Return the [x, y] coordinate for the center point of the cell that contains the specified text.  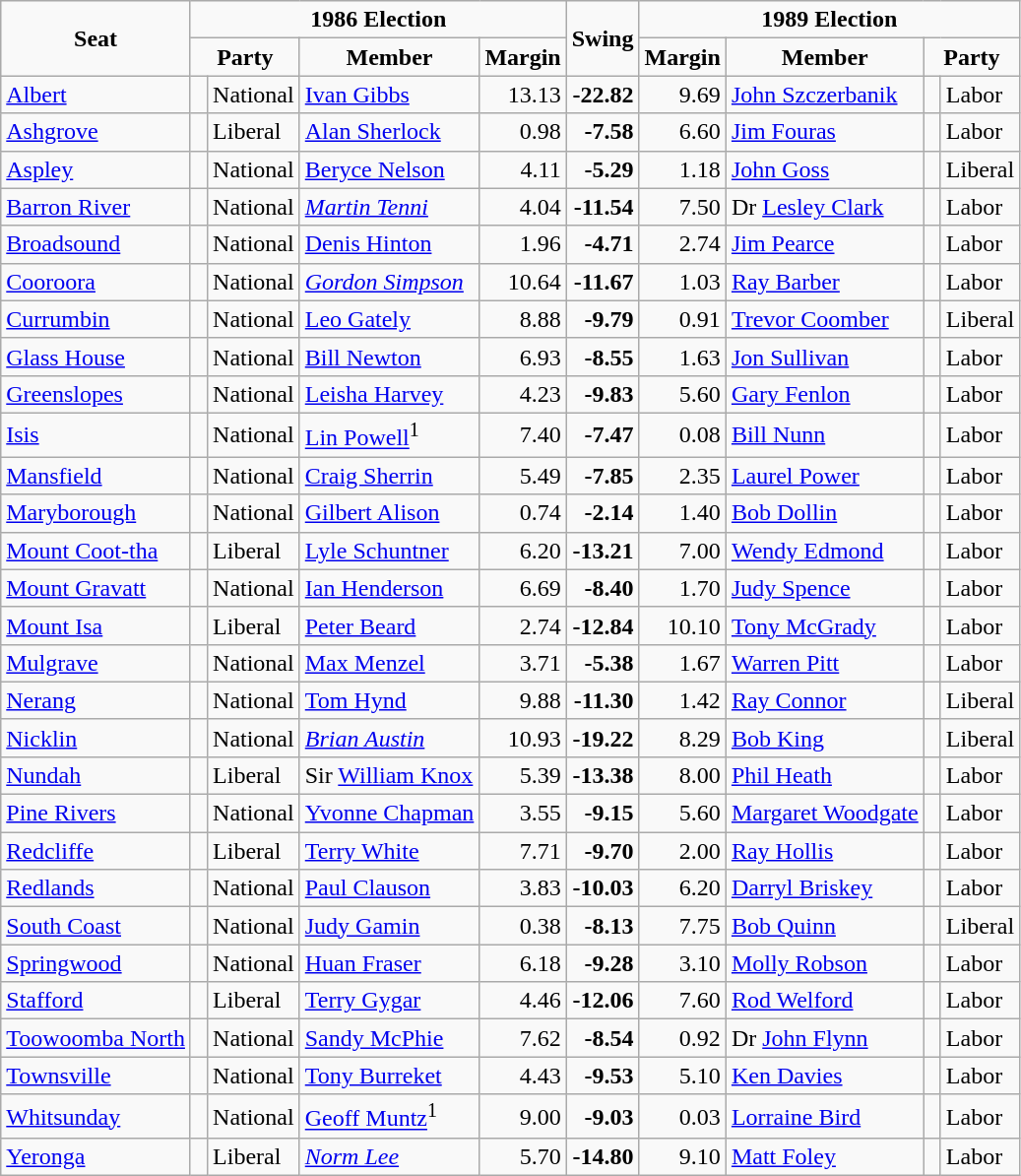
Springwood [96, 963]
Rod Welford [825, 1001]
Huan Fraser [390, 963]
John Szczerbanik [825, 95]
-8.40 [603, 588]
Stafford [96, 1001]
-7.47 [603, 435]
-9.53 [603, 1076]
7.75 [682, 926]
9.00 [523, 1117]
7.50 [682, 207]
Dr John Flynn [825, 1038]
Ray Connor [825, 700]
Sir William Knox [390, 775]
0.03 [682, 1117]
-2.14 [603, 513]
Pine Rivers [96, 814]
Margaret Woodgate [825, 814]
-12.84 [603, 625]
Alan Sherlock [390, 132]
Mulgrave [96, 663]
7.60 [682, 1001]
Brian Austin [390, 738]
1.63 [682, 357]
1.18 [682, 169]
Bob Quinn [825, 926]
Townsville [96, 1076]
7.62 [523, 1038]
-11.30 [603, 700]
Jim Pearce [825, 244]
Albert [96, 95]
0.92 [682, 1038]
Gary Fenlon [825, 394]
4.11 [523, 169]
7.00 [682, 551]
Swing [603, 38]
-7.58 [603, 132]
Nerang [96, 700]
Gordon Simpson [390, 282]
Darryl Briskey [825, 888]
Yvonne Chapman [390, 814]
6.18 [523, 963]
-9.70 [603, 851]
Bill Nunn [825, 435]
Cooroora [96, 282]
Ashgrove [96, 132]
8.00 [682, 775]
7.40 [523, 435]
5.39 [523, 775]
-9.15 [603, 814]
Matt Foley [825, 1157]
-10.03 [603, 888]
5.10 [682, 1076]
Nundah [96, 775]
-9.28 [603, 963]
Terry Gygar [390, 1001]
1.42 [682, 700]
1.40 [682, 513]
-14.80 [603, 1157]
5.49 [523, 476]
4.04 [523, 207]
3.10 [682, 963]
Greenslopes [96, 394]
Maryborough [96, 513]
Paul Clauson [390, 888]
Dr Lesley Clark [825, 207]
-13.21 [603, 551]
Jon Sullivan [825, 357]
Phil Heath [825, 775]
Judy Gamin [390, 926]
9.88 [523, 700]
Mansfield [96, 476]
Bill Newton [390, 357]
Jim Fouras [825, 132]
Terry White [390, 851]
-12.06 [603, 1001]
Mount Coot-tha [96, 551]
3.55 [523, 814]
1.70 [682, 588]
Redcliffe [96, 851]
-4.71 [603, 244]
Tony McGrady [825, 625]
Yeronga [96, 1157]
-8.55 [603, 357]
13.13 [523, 95]
Beryce Nelson [390, 169]
Mount Isa [96, 625]
-11.54 [603, 207]
3.71 [523, 663]
6.93 [523, 357]
Max Menzel [390, 663]
Lyle Schuntner [390, 551]
8.29 [682, 738]
-8.54 [603, 1038]
Bob Dollin [825, 513]
1989 Election [829, 20]
4.43 [523, 1076]
3.83 [523, 888]
0.91 [682, 319]
1.96 [523, 244]
7.71 [523, 851]
-13.38 [603, 775]
Toowoomba North [96, 1038]
Isis [96, 435]
-9.79 [603, 319]
-22.82 [603, 95]
Glass House [96, 357]
Sandy McPhie [390, 1038]
Leisha Harvey [390, 394]
Ivan Gibbs [390, 95]
Leo Gately [390, 319]
6.60 [682, 132]
Trevor Coomber [825, 319]
Denis Hinton [390, 244]
Broadsound [96, 244]
10.10 [682, 625]
Lin Powell1 [390, 435]
Peter Beard [390, 625]
Lorraine Bird [825, 1117]
0.74 [523, 513]
Geoff Muntz1 [390, 1117]
Craig Sherrin [390, 476]
-5.29 [603, 169]
Martin Tenni [390, 207]
Seat [96, 38]
8.88 [523, 319]
-9.83 [603, 394]
Currumbin [96, 319]
0.98 [523, 132]
1.67 [682, 663]
Bob King [825, 738]
Ian Henderson [390, 588]
Ray Hollis [825, 851]
Tom Hynd [390, 700]
Wendy Edmond [825, 551]
-11.67 [603, 282]
Aspley [96, 169]
0.38 [523, 926]
John Goss [825, 169]
4.46 [523, 1001]
4.23 [523, 394]
Nicklin [96, 738]
-19.22 [603, 738]
Ken Davies [825, 1076]
Barron River [96, 207]
Redlands [96, 888]
Molly Robson [825, 963]
10.64 [523, 282]
-9.03 [603, 1117]
Warren Pitt [825, 663]
5.70 [523, 1157]
9.69 [682, 95]
South Coast [96, 926]
1.03 [682, 282]
-7.85 [603, 476]
Mount Gravatt [96, 588]
Laurel Power [825, 476]
10.93 [523, 738]
9.10 [682, 1157]
Gilbert Alison [390, 513]
Ray Barber [825, 282]
Whitsunday [96, 1117]
Judy Spence [825, 588]
6.69 [523, 588]
-5.38 [603, 663]
Norm Lee [390, 1157]
2.00 [682, 851]
2.35 [682, 476]
0.08 [682, 435]
-8.13 [603, 926]
1986 Election [378, 20]
Tony Burreket [390, 1076]
